Pinpoint the cell where the given text exists, returning its (x, y) midpoint coordinate. 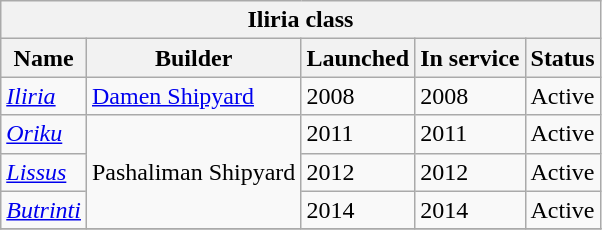
Iliria class (300, 20)
In service (470, 58)
Name (44, 58)
Status (562, 58)
Builder (193, 58)
Lissus (44, 172)
Launched (358, 58)
Pashaliman Shipyard (193, 172)
Oriku (44, 134)
Butrinti (44, 210)
Iliria (44, 96)
Damen Shipyard (193, 96)
